Output the (X, Y) coordinate of the center of the cell containing the given text.  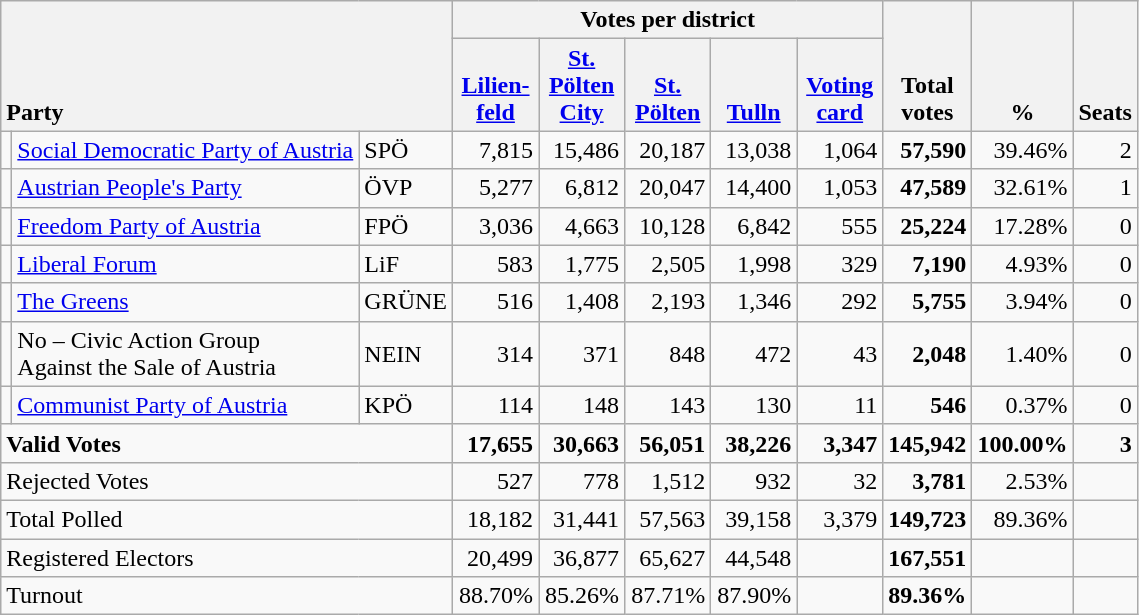
10,128 (668, 226)
Seats (1105, 66)
GRÜNE (406, 302)
39,158 (754, 519)
20,047 (668, 188)
314 (496, 354)
KPÖ (406, 405)
143 (668, 405)
Tulln (754, 85)
Party (227, 66)
St.Pölten (668, 85)
329 (840, 264)
6,812 (582, 188)
6,842 (754, 226)
3.94% (1022, 302)
2,048 (928, 354)
Austrian People's Party (186, 188)
47,589 (928, 188)
57,563 (668, 519)
292 (840, 302)
25,224 (928, 226)
No – Civic Action GroupAgainst the Sale of Austria (186, 354)
1,408 (582, 302)
527 (496, 481)
4,663 (582, 226)
5,277 (496, 188)
20,499 (496, 557)
Freedom Party of Austria (186, 226)
87.90% (754, 596)
472 (754, 354)
7,190 (928, 264)
30,663 (582, 443)
Liberal Forum (186, 264)
Votingcard (840, 85)
2,193 (668, 302)
14,400 (754, 188)
3,781 (928, 481)
20,187 (668, 150)
SPÖ (406, 150)
7,815 (496, 150)
Social Democratic Party of Austria (186, 150)
3 (1105, 443)
36,877 (582, 557)
148 (582, 405)
Turnout (227, 596)
43 (840, 354)
17.28% (1022, 226)
371 (582, 354)
Registered Electors (227, 557)
17,655 (496, 443)
2 (1105, 150)
145,942 (928, 443)
32.61% (1022, 188)
Totalvotes (928, 66)
Communist Party of Austria (186, 405)
130 (754, 405)
Total Polled (227, 519)
167,551 (928, 557)
1,064 (840, 150)
The Greens (186, 302)
% (1022, 66)
32 (840, 481)
516 (496, 302)
15,486 (582, 150)
FPÖ (406, 226)
3,036 (496, 226)
11 (840, 405)
LiF (406, 264)
Votes per district (668, 20)
5,755 (928, 302)
88.70% (496, 596)
56,051 (668, 443)
546 (928, 405)
ÖVP (406, 188)
Lilien-feld (496, 85)
Rejected Votes (227, 481)
18,182 (496, 519)
87.71% (668, 596)
Valid Votes (227, 443)
3,347 (840, 443)
1 (1105, 188)
1,775 (582, 264)
0.37% (1022, 405)
38,226 (754, 443)
2.53% (1022, 481)
100.00% (1022, 443)
1.40% (1022, 354)
1,512 (668, 481)
1,998 (754, 264)
St.PöltenCity (582, 85)
NEIN (406, 354)
85.26% (582, 596)
57,590 (928, 150)
13,038 (754, 150)
1,346 (754, 302)
778 (582, 481)
44,548 (754, 557)
583 (496, 264)
3,379 (840, 519)
555 (840, 226)
1,053 (840, 188)
114 (496, 405)
932 (754, 481)
2,505 (668, 264)
39.46% (1022, 150)
848 (668, 354)
31,441 (582, 519)
4.93% (1022, 264)
149,723 (928, 519)
65,627 (668, 557)
